Extract the (X, Y) coordinate from the center of the cell holding the provided text.  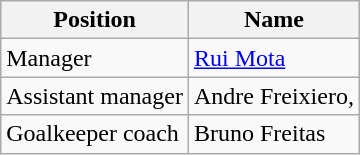
Andre Freixiero, (274, 96)
Position (95, 20)
Name (274, 20)
Assistant manager (95, 96)
Manager (95, 58)
Rui Mota (274, 58)
Goalkeeper coach (95, 134)
Bruno Freitas (274, 134)
